Identify which cell holds the provided text, then report its (x, y) central coordinate. 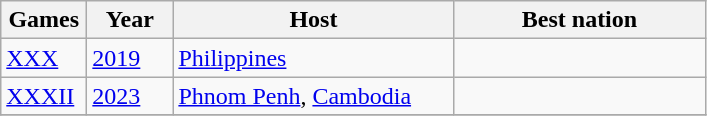
2023 (130, 96)
Games (44, 20)
Philippines (314, 58)
Best nation (580, 20)
Year (130, 20)
2019 (130, 58)
XXXII (44, 96)
Host (314, 20)
XXX (44, 58)
Phnom Penh, Cambodia (314, 96)
